From the cell containing the given text, extract its center point as [X, Y] coordinate. 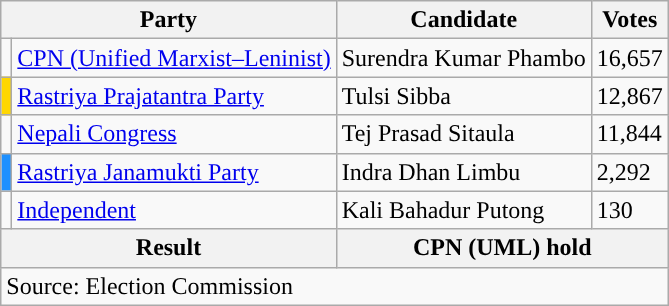
CPN (Unified Marxist–Leninist) [174, 58]
Candidate [464, 20]
Nepali Congress [174, 134]
12,867 [630, 96]
Independent [174, 210]
16,657 [630, 58]
Rastriya Janamukti Party [174, 172]
Rastriya Prajatantra Party [174, 96]
130 [630, 210]
Tej Prasad Sitaula [464, 134]
Kali Bahadur Putong [464, 210]
CPN (UML) hold [502, 248]
Votes [630, 20]
Tulsi Sibba [464, 96]
Result [168, 248]
11,844 [630, 134]
Indra Dhan Limbu [464, 172]
2,292 [630, 172]
Party [168, 20]
Source: Election Commission [335, 286]
Surendra Kumar Phambo [464, 58]
